Determine the [X, Y] coordinate at the center of the cell enclosing the given text.  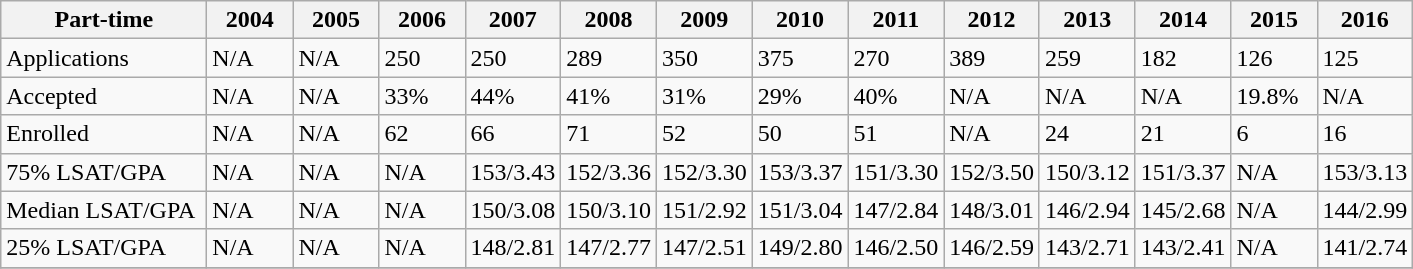
21 [1183, 134]
153/3.13 [1365, 172]
50 [800, 134]
389 [992, 58]
143/2.41 [1183, 248]
44% [513, 96]
66 [513, 134]
151/3.04 [800, 210]
146/2.50 [896, 248]
150/3.12 [1087, 172]
182 [1183, 58]
62 [422, 134]
2004 [250, 20]
2016 [1365, 20]
151/2.92 [704, 210]
146/2.94 [1087, 210]
148/2.81 [513, 248]
143/2.71 [1087, 248]
147/2.77 [609, 248]
145/2.68 [1183, 210]
51 [896, 134]
2009 [704, 20]
41% [609, 96]
147/2.51 [704, 248]
148/3.01 [992, 210]
350 [704, 58]
126 [1274, 58]
2005 [336, 20]
2015 [1274, 20]
40% [896, 96]
151/3.37 [1183, 172]
2014 [1183, 20]
75% LSAT/GPA [104, 172]
2013 [1087, 20]
152/3.50 [992, 172]
259 [1087, 58]
375 [800, 58]
25% LSAT/GPA [104, 248]
Part-time [104, 20]
150/3.10 [609, 210]
Median LSAT/GPA [104, 210]
289 [609, 58]
150/3.08 [513, 210]
2010 [800, 20]
152/3.30 [704, 172]
71 [609, 134]
2011 [896, 20]
19.8% [1274, 96]
2008 [609, 20]
Applications [104, 58]
146/2.59 [992, 248]
125 [1365, 58]
149/2.80 [800, 248]
31% [704, 96]
Accepted [104, 96]
29% [800, 96]
52 [704, 134]
153/3.43 [513, 172]
Enrolled [104, 134]
144/2.99 [1365, 210]
6 [1274, 134]
24 [1087, 134]
2007 [513, 20]
16 [1365, 134]
151/3.30 [896, 172]
33% [422, 96]
141/2.74 [1365, 248]
147/2.84 [896, 210]
2006 [422, 20]
152/3.36 [609, 172]
153/3.37 [800, 172]
2012 [992, 20]
270 [896, 58]
